Return (X, Y) of the center of cell containing provided text 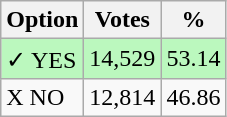
53.14 (194, 59)
46.86 (194, 97)
Votes (122, 20)
% (194, 20)
12,814 (122, 97)
X NO (42, 97)
Option (42, 20)
✓ YES (42, 59)
14,529 (122, 59)
